Return (X, Y) of the center of cell containing provided text 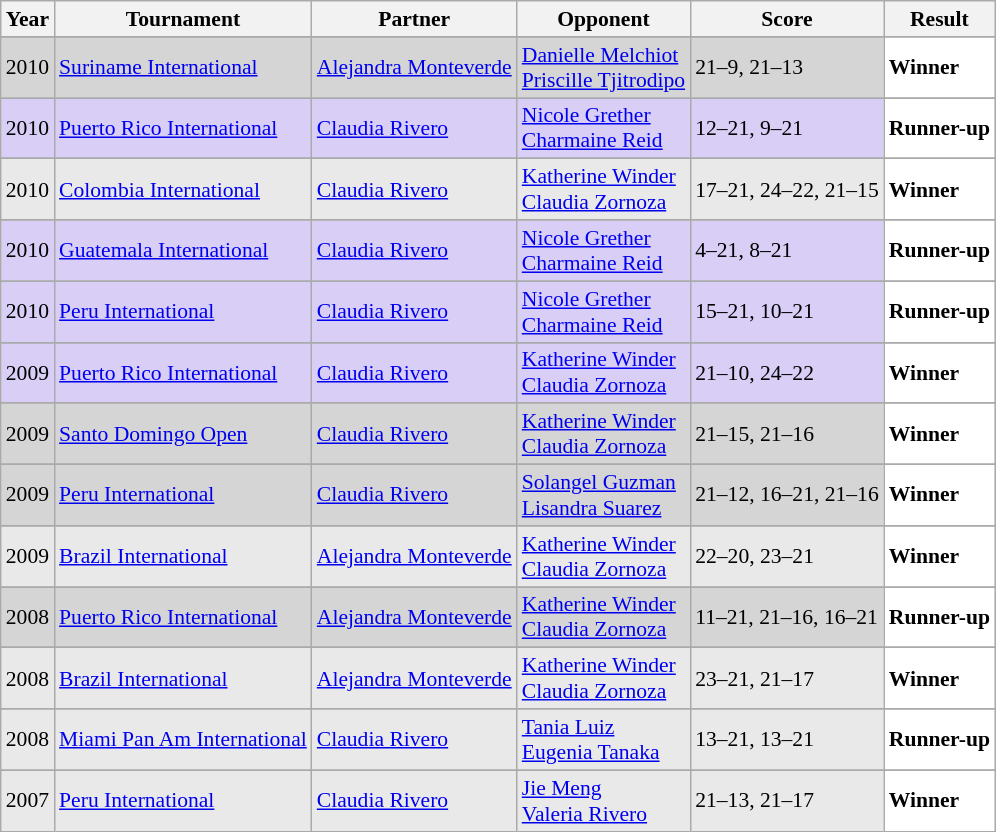
Tania Luiz Eugenia Tanaka (604, 740)
21–13, 21–17 (787, 800)
Guatemala International (183, 250)
Opponent (604, 19)
Miami Pan Am International (183, 740)
Santo Domingo Open (183, 434)
Solangel Guzman Lisandra Suarez (604, 496)
4–21, 8–21 (787, 250)
21–12, 16–21, 21–16 (787, 496)
23–21, 21–17 (787, 678)
Suriname International (183, 68)
15–21, 10–21 (787, 312)
21–10, 24–22 (787, 372)
22–20, 23–21 (787, 556)
Danielle Melchiot Priscille Tjitrodipo (604, 68)
Partner (414, 19)
2007 (28, 800)
Tournament (183, 19)
Jie Meng Valeria Rivero (604, 800)
Score (787, 19)
21–15, 21–16 (787, 434)
21–9, 21–13 (787, 68)
Year (28, 19)
11–21, 21–16, 16–21 (787, 618)
Result (940, 19)
17–21, 24–22, 21–15 (787, 190)
Colombia International (183, 190)
12–21, 9–21 (787, 128)
13–21, 13–21 (787, 740)
